Capture the cell that displays the provided text and extract its [x, y] central coordinate. 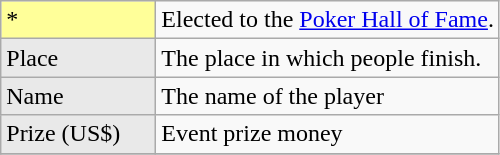
The name of the player [328, 96]
* [78, 20]
Prize (US$) [78, 134]
Event prize money [328, 134]
Place [78, 58]
Name [78, 96]
Elected to the Poker Hall of Fame. [328, 20]
The place in which people finish. [328, 58]
